Detect which cell encompasses the target text, then output its [x, y] center coordinate. 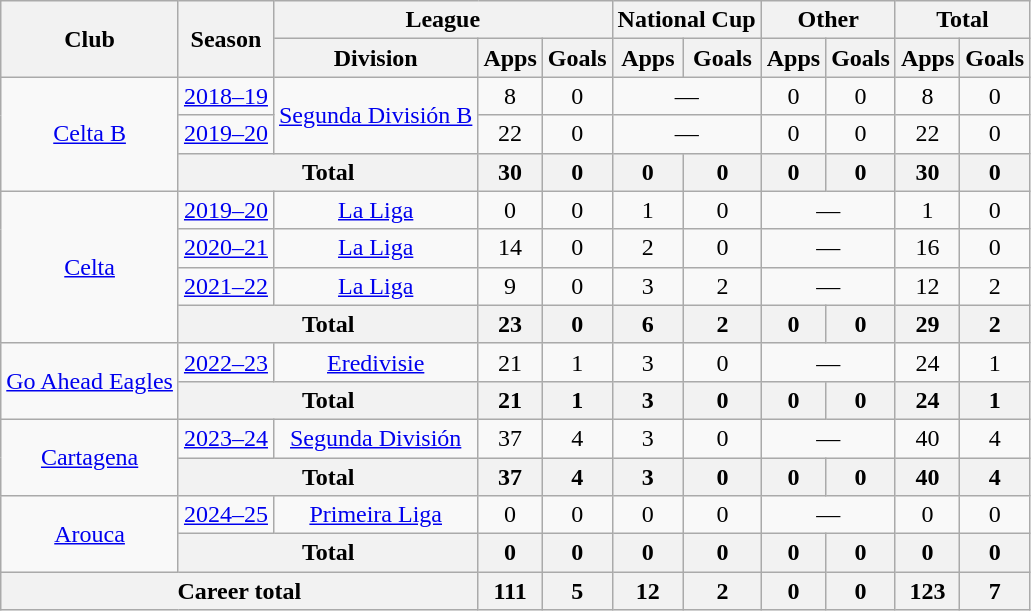
2018–19 [226, 96]
2024–25 [226, 515]
Cartagena [90, 457]
123 [927, 591]
23 [510, 324]
Celta B [90, 134]
League [442, 20]
6 [648, 324]
2023–24 [226, 438]
National Cup [686, 20]
2021–22 [226, 286]
Segunda División [375, 438]
Other [828, 20]
Celta [90, 267]
5 [577, 591]
Club [90, 39]
Career total [240, 591]
Primeira Liga [375, 515]
111 [510, 591]
2020–21 [226, 248]
Go Ahead Eagles [90, 381]
16 [927, 248]
2022–23 [226, 362]
7 [995, 591]
Season [226, 39]
29 [927, 324]
9 [510, 286]
Segunda División B [375, 115]
Eredivisie [375, 362]
14 [510, 248]
Arouca [90, 534]
Division [375, 58]
